Pinpoint the cell where the given text exists, returning its [X, Y] midpoint coordinate. 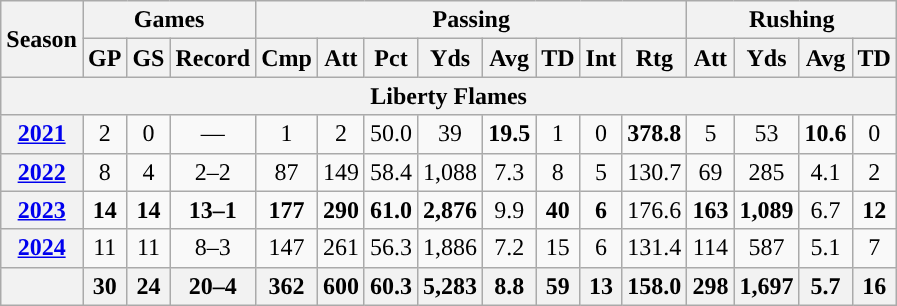
Passing [472, 20]
147 [287, 248]
7 [874, 248]
9.9 [510, 210]
13 [601, 286]
261 [340, 248]
1,886 [450, 248]
GS [148, 58]
130.7 [654, 172]
7.2 [510, 248]
4.1 [826, 172]
8.8 [510, 286]
GP [104, 58]
158.0 [654, 286]
587 [766, 248]
— [213, 134]
2023 [42, 210]
2021 [42, 134]
5.1 [826, 248]
16 [874, 286]
362 [287, 286]
5,283 [450, 286]
2–2 [213, 172]
5.7 [826, 286]
Rushing [792, 20]
50.0 [390, 134]
285 [766, 172]
Pct [390, 58]
298 [710, 286]
163 [710, 210]
149 [340, 172]
Record [213, 58]
176.6 [654, 210]
56.3 [390, 248]
4 [148, 172]
Liberty Flames [449, 96]
20–4 [213, 286]
58.4 [390, 172]
7.3 [510, 172]
69 [710, 172]
Season [42, 39]
1,088 [450, 172]
61.0 [390, 210]
15 [558, 248]
1,697 [766, 286]
Int [601, 58]
Games [168, 20]
6.7 [826, 210]
114 [710, 248]
53 [766, 134]
60.3 [390, 286]
1,089 [766, 210]
10.6 [826, 134]
8–3 [213, 248]
Rtg [654, 58]
2024 [42, 248]
378.8 [654, 134]
59 [558, 286]
24 [148, 286]
87 [287, 172]
40 [558, 210]
2,876 [450, 210]
131.4 [654, 248]
Cmp [287, 58]
19.5 [510, 134]
290 [340, 210]
30 [104, 286]
177 [287, 210]
13–1 [213, 210]
2022 [42, 172]
39 [450, 134]
600 [340, 286]
12 [874, 210]
